Pinpoint the cell where the given text exists, returning its [x, y] midpoint coordinate. 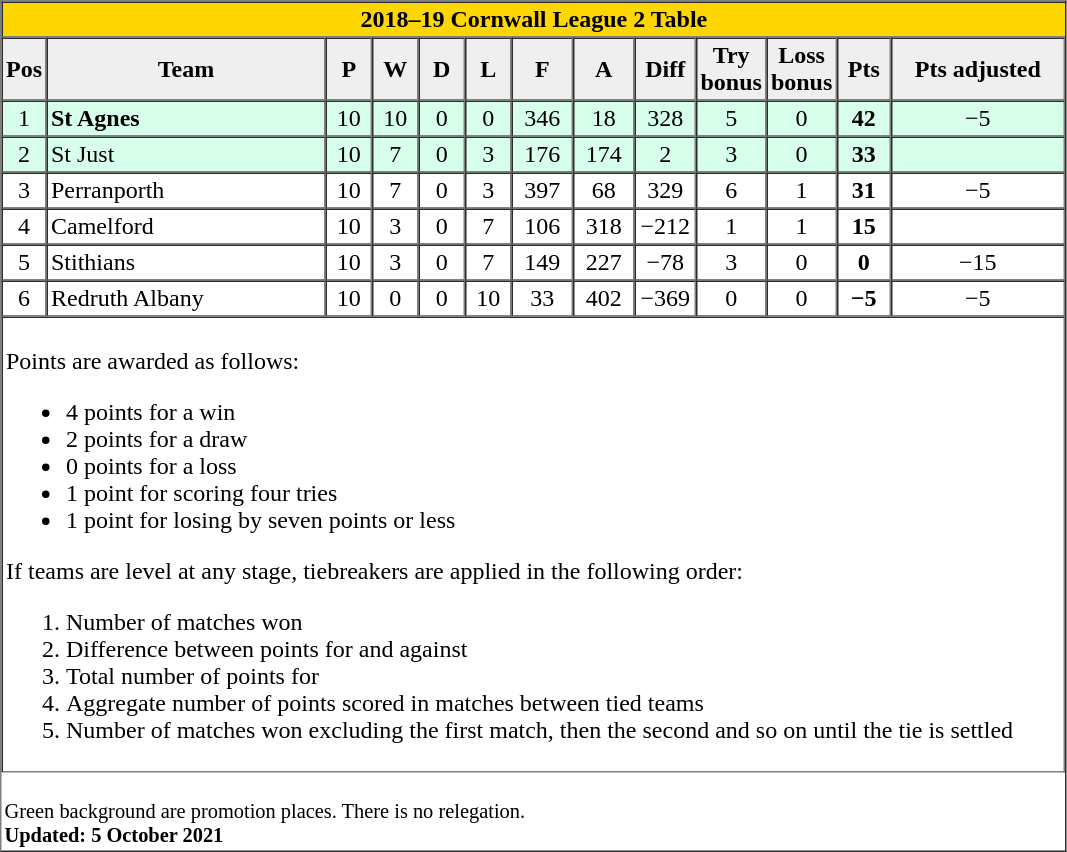
F [543, 70]
Pos [24, 70]
−369 [665, 298]
Green background are promotion places. There is no relegation. Updated: 5 October 2021 [534, 811]
D [441, 70]
Perranporth [186, 190]
31 [864, 190]
St Just [186, 154]
15 [864, 226]
68 [604, 190]
−78 [665, 262]
18 [604, 118]
174 [604, 154]
−15 [978, 262]
329 [665, 190]
Try bonus [731, 70]
Camelford [186, 226]
176 [543, 154]
−212 [665, 226]
227 [604, 262]
397 [543, 190]
Team [186, 70]
149 [543, 262]
A [604, 70]
318 [604, 226]
L [488, 70]
42 [864, 118]
P [349, 70]
Loss bonus [801, 70]
Stithians [186, 262]
Pts adjusted [978, 70]
Redruth Albany [186, 298]
106 [543, 226]
St Agnes [186, 118]
Diff [665, 70]
4 [24, 226]
402 [604, 298]
W [395, 70]
328 [665, 118]
346 [543, 118]
Pts [864, 70]
2018–19 Cornwall League 2 Table [534, 20]
